Detect which cell encompasses the target text, then output its [X, Y] center coordinate. 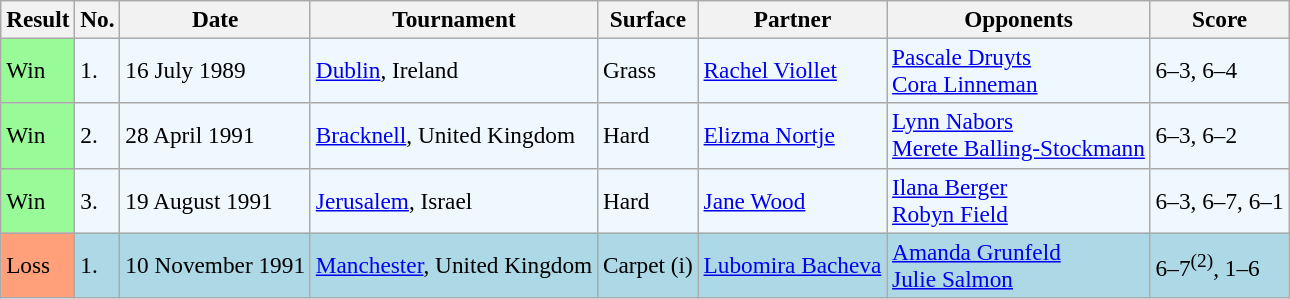
Elizma Nortje [792, 136]
Date [215, 19]
6–3, 6–4 [1220, 70]
Result [38, 19]
Bracknell, United Kingdom [454, 136]
Ilana Berger Robyn Field [1019, 200]
10 November 1991 [215, 264]
Surface [648, 19]
Partner [792, 19]
6–3, 6–2 [1220, 136]
Lynn Nabors Merete Balling-Stockmann [1019, 136]
Manchester, United Kingdom [454, 264]
Dublin, Ireland [454, 70]
Jane Wood [792, 200]
Grass [648, 70]
Pascale Druyts Cora Linneman [1019, 70]
Rachel Viollet [792, 70]
Opponents [1019, 19]
16 July 1989 [215, 70]
Score [1220, 19]
Lubomira Bacheva [792, 264]
3. [98, 200]
6–7(2), 1–6 [1220, 264]
19 August 1991 [215, 200]
2. [98, 136]
No. [98, 19]
Amanda Grunfeld Julie Salmon [1019, 264]
Loss [38, 264]
28 April 1991 [215, 136]
6–3, 6–7, 6–1 [1220, 200]
Tournament [454, 19]
Jerusalem, Israel [454, 200]
Carpet (i) [648, 264]
